Pinpoint the cell where the given text exists, returning its (X, Y) midpoint coordinate. 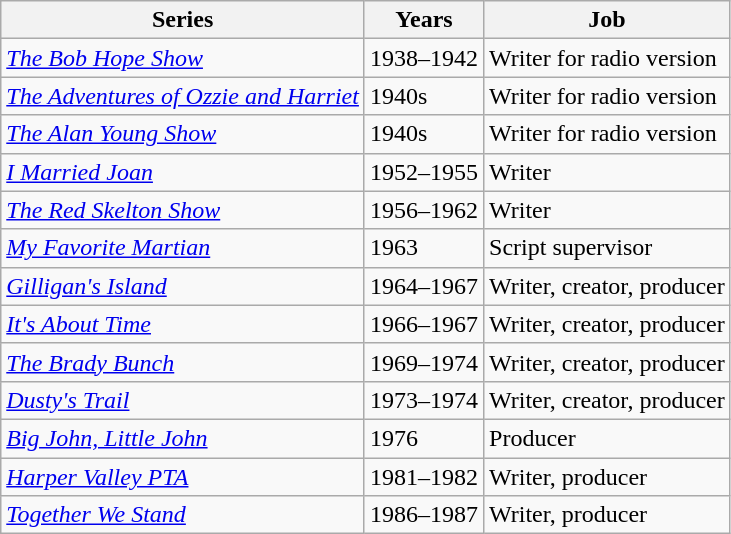
Harper Valley PTA (183, 477)
Gilligan's Island (183, 286)
It's About Time (183, 324)
1973–1974 (424, 400)
The Brady Bunch (183, 362)
Dusty's Trail (183, 400)
The Adventures of Ozzie and Harriet (183, 96)
1966–1967 (424, 324)
Together We Stand (183, 515)
1969–1974 (424, 362)
My Favorite Martian (183, 248)
1938–1942 (424, 58)
1956–1962 (424, 210)
Years (424, 20)
The Alan Young Show (183, 134)
1981–1982 (424, 477)
The Bob Hope Show (183, 58)
Job (608, 20)
I Married Joan (183, 172)
The Red Skelton Show (183, 210)
1963 (424, 248)
Big John, Little John (183, 438)
1964–1967 (424, 286)
1976 (424, 438)
Producer (608, 438)
1952–1955 (424, 172)
Series (183, 20)
Script supervisor (608, 248)
1986–1987 (424, 515)
